For the text-containing cell, return its midpoint in [X, Y] coordinate format. 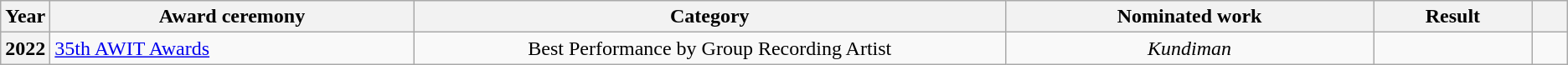
35th AWIT Awards [232, 48]
Year [25, 17]
Award ceremony [232, 17]
Nominated work [1189, 17]
Best Performance by Group Recording Artist [709, 48]
Kundiman [1189, 48]
Result [1452, 17]
2022 [25, 48]
Category [709, 17]
